Extract the [x, y] coordinate from the center of the cell holding the provided text.  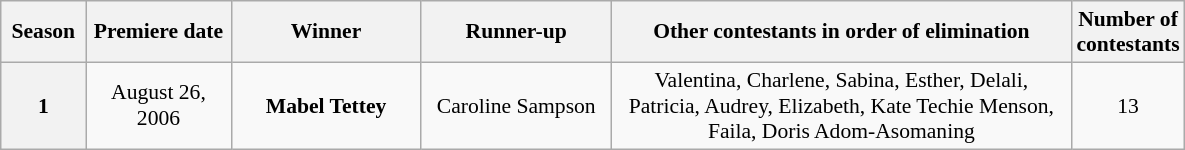
Runner-up [516, 32]
Mabel Tettey [326, 106]
Season [44, 32]
August 26, 2006 [158, 106]
1 [44, 106]
Other contestants in order of elimination [841, 32]
Caroline Sampson [516, 106]
Number of contestants [1128, 32]
13 [1128, 106]
Valentina, Charlene, Sabina, Esther, Delali, Patricia, Audrey, Elizabeth, Kate Techie Menson, Faila, Doris Adom-Asomaning [841, 106]
Premiere date [158, 32]
Winner [326, 32]
